For the text-containing cell, return its midpoint in [X, Y] coordinate format. 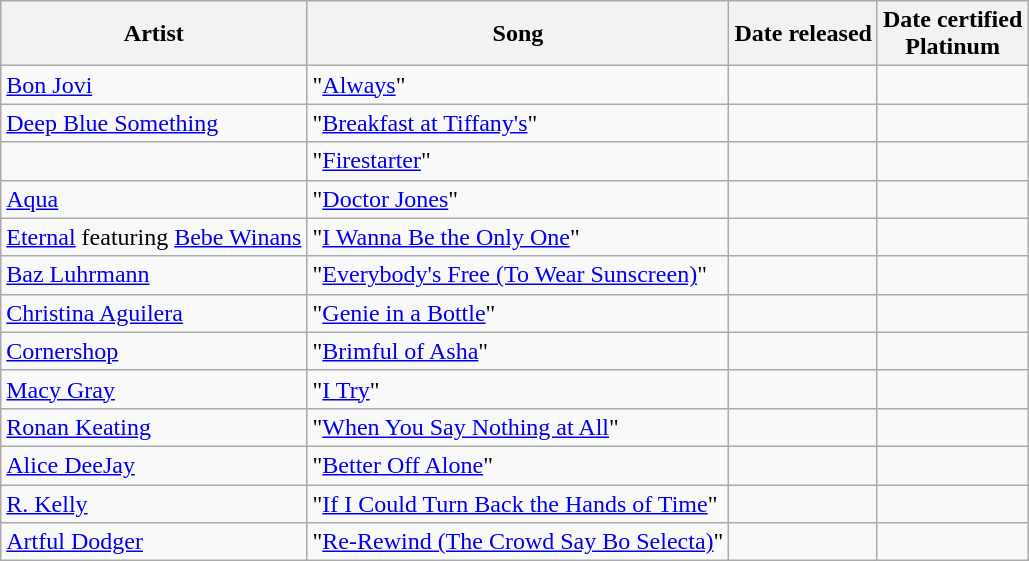
Christina Aguilera [154, 313]
Date certifiedPlatinum [952, 34]
Alice DeeJay [154, 465]
Deep Blue Something [154, 123]
Song [518, 34]
Eternal featuring Bebe Winans [154, 237]
"Firestarter" [518, 161]
Macy Gray [154, 389]
"I Try" [518, 389]
R. Kelly [154, 503]
Cornershop [154, 351]
"Doctor Jones" [518, 199]
Aqua [154, 199]
"If I Could Turn Back the Hands of Time" [518, 503]
"Breakfast at Tiffany's" [518, 123]
"Re-Rewind (The Crowd Say Bo Selecta)" [518, 542]
"Everybody's Free (To Wear Sunscreen)" [518, 275]
Artful Dodger [154, 542]
"Brimful of Asha" [518, 351]
Baz Luhrmann [154, 275]
Bon Jovi [154, 85]
"When You Say Nothing at All" [518, 427]
"I Wanna Be the Only One" [518, 237]
"Genie in a Bottle" [518, 313]
"Always" [518, 85]
"Better Off Alone" [518, 465]
Artist [154, 34]
Ronan Keating [154, 427]
Date released [804, 34]
